Find where the given text appears and provide that cell's center as [X, Y] coordinate. 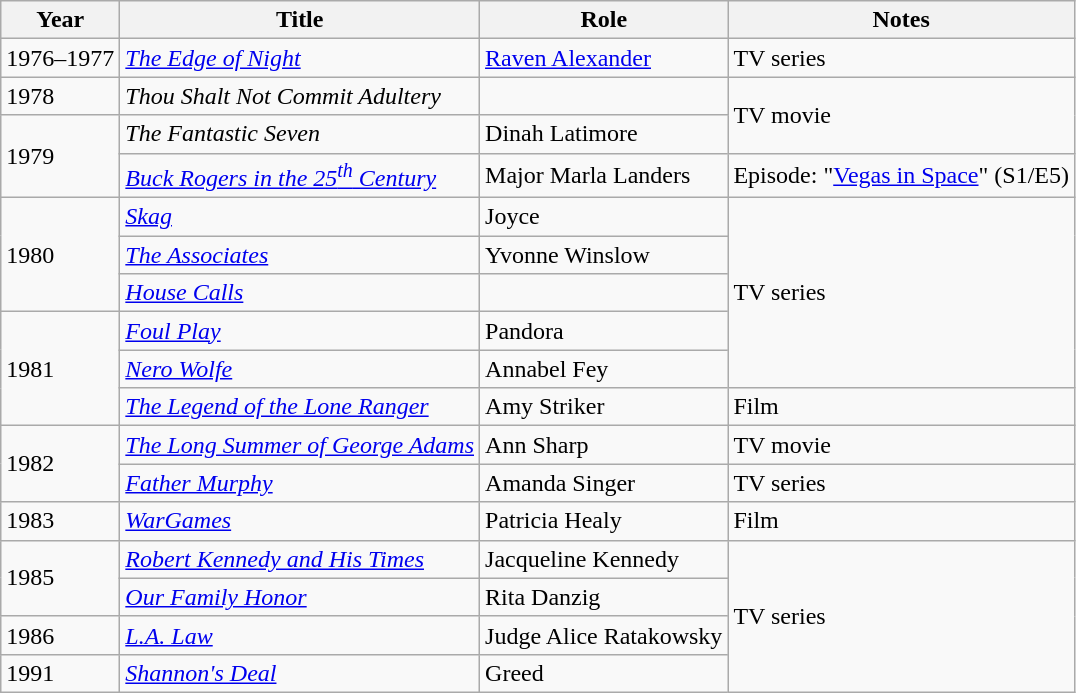
Robert Kennedy and His Times [300, 559]
Role [604, 20]
House Calls [300, 293]
Patricia Healy [604, 521]
Father Murphy [300, 483]
Annabel Fey [604, 369]
Our Family Honor [300, 597]
Year [60, 20]
1991 [60, 673]
Episode: "Vegas in Space" (S1/E5) [902, 176]
Skag [300, 217]
1983 [60, 521]
Amanda Singer [604, 483]
1981 [60, 369]
1978 [60, 96]
Greed [604, 673]
Raven Alexander [604, 58]
1980 [60, 255]
1986 [60, 635]
Buck Rogers in the 25th Century [300, 176]
Notes [902, 20]
Rita Danzig [604, 597]
1982 [60, 464]
Joyce [604, 217]
Dinah Latimore [604, 134]
The Fantastic Seven [300, 134]
Thou Shalt Not Commit Adultery [300, 96]
The Associates [300, 255]
The Edge of Night [300, 58]
1979 [60, 156]
Ann Sharp [604, 445]
Title [300, 20]
Jacqueline Kennedy [604, 559]
Nero Wolfe [300, 369]
Pandora [604, 331]
Shannon's Deal [300, 673]
Yvonne Winslow [604, 255]
The Legend of the Lone Ranger [300, 407]
1985 [60, 578]
Judge Alice Ratakowsky [604, 635]
L.A. Law [300, 635]
Major Marla Landers [604, 176]
Amy Striker [604, 407]
WarGames [300, 521]
Foul Play [300, 331]
The Long Summer of George Adams [300, 445]
1976–1977 [60, 58]
